Return [x, y] of the center of cell containing provided text 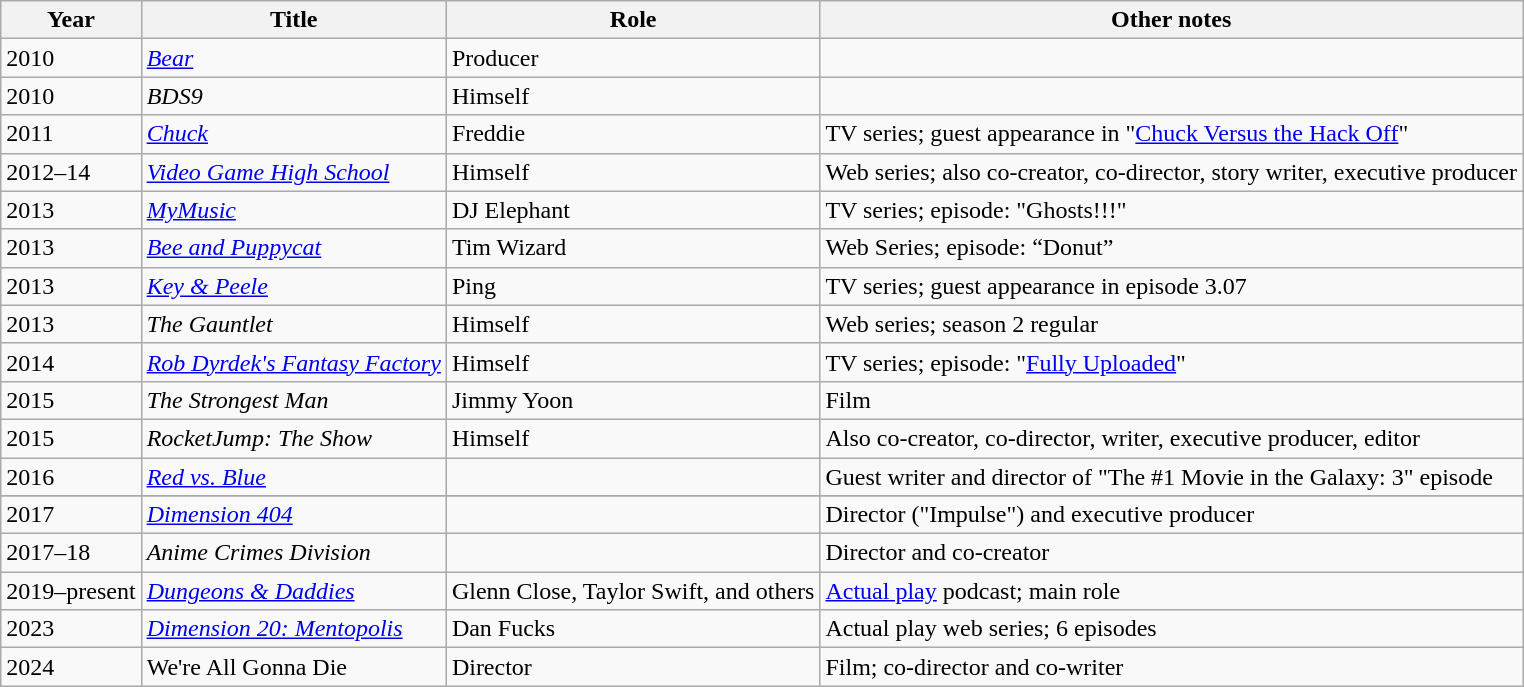
Other notes [1172, 20]
Glenn Close, Taylor Swift, and others [633, 591]
Role [633, 20]
Producer [633, 58]
Web series; also co-creator, co-director, story writer, executive producer [1172, 172]
2017 [71, 515]
DJ Elephant [633, 210]
Web series; season 2 regular [1172, 324]
Title [294, 20]
TV series; guest appearance in "Chuck Versus the Hack Off" [1172, 134]
Dimension 404 [294, 515]
2019–present [71, 591]
Dimension 20: Mentopolis [294, 629]
Director [633, 667]
Web Series; episode: “Donut” [1172, 248]
Film [1172, 400]
MyMusic [294, 210]
2014 [71, 362]
The Gauntlet [294, 324]
Tim Wizard [633, 248]
The Strongest Man [294, 400]
RocketJump: The Show [294, 438]
We're All Gonna Die [294, 667]
Director and co-creator [1172, 553]
2016 [71, 477]
Red vs. Blue [294, 477]
Director ("Impulse") and executive producer [1172, 515]
TV series; episode: "Fully Uploaded" [1172, 362]
Chuck [294, 134]
2023 [71, 629]
Dungeons & Daddies [294, 591]
2024 [71, 667]
TV series; guest appearance in episode 3.07 [1172, 286]
TV series; episode: "Ghosts!!!" [1172, 210]
Freddie [633, 134]
Actual play web series; 6 episodes [1172, 629]
Guest writer and director of "The #1 Movie in the Galaxy: 3" episode [1172, 477]
Also co-creator, co-director, writer, executive producer, editor [1172, 438]
Jimmy Yoon [633, 400]
Rob Dyrdek's Fantasy Factory [294, 362]
Ping [633, 286]
Anime Crimes Division [294, 553]
Actual play podcast; main role [1172, 591]
Bear [294, 58]
Dan Fucks [633, 629]
Bee and Puppycat [294, 248]
2017–18 [71, 553]
2011 [71, 134]
Video Game High School [294, 172]
2012–14 [71, 172]
Key & Peele [294, 286]
Year [71, 20]
BDS9 [294, 96]
Film; co-director and co-writer [1172, 667]
